Determine the (x, y) coordinate at the center of the cell enclosing the given text.  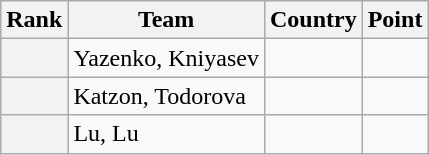
Rank (34, 20)
Lu, Lu (166, 134)
Team (166, 20)
Country (313, 20)
Katzon, Todorova (166, 96)
Yazenko, Kniyasev (166, 58)
Point (395, 20)
